Locate the cell with the specified text and output its (X, Y) center coordinate. 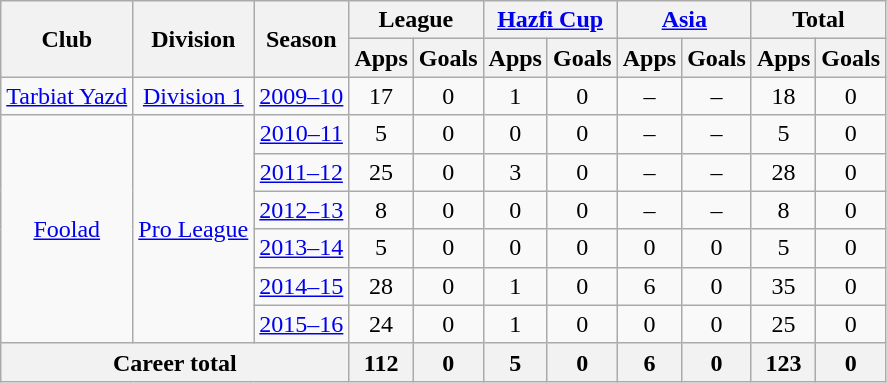
2010–11 (302, 134)
123 (783, 362)
Hazfi Cup (550, 20)
35 (783, 286)
Pro League (194, 229)
Division 1 (194, 96)
3 (515, 172)
24 (381, 324)
2015–16 (302, 324)
2014–15 (302, 286)
2013–14 (302, 248)
Tarbiat Yazd (67, 96)
2011–12 (302, 172)
Foolad (67, 229)
Club (67, 39)
Career total (175, 362)
League (416, 20)
Season (302, 39)
112 (381, 362)
2009–10 (302, 96)
2012–13 (302, 210)
18 (783, 96)
Asia (684, 20)
Division (194, 39)
Total (818, 20)
17 (381, 96)
